Search for the cell housing the specified text and yield its [X, Y] center coordinate. 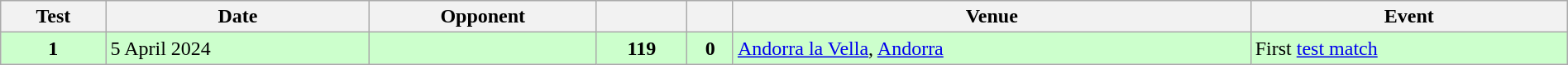
Date [238, 17]
5 April 2024 [238, 48]
First test match [1409, 48]
Venue [992, 17]
Test [53, 17]
Opponent [483, 17]
119 [642, 48]
1 [53, 48]
0 [710, 48]
Event [1409, 17]
Andorra la Vella, Andorra [992, 48]
